Determine the (x, y) coordinate at the center of the cell enclosing the given text.  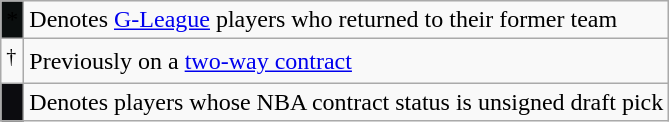
Denotes players whose NBA contract status is unsigned draft pick (346, 102)
Previously on a two-way contract (346, 62)
† (12, 62)
Denotes G-League players who returned to their former team (346, 20)
* (12, 20)
